Return [x, y] of the center of cell containing provided text 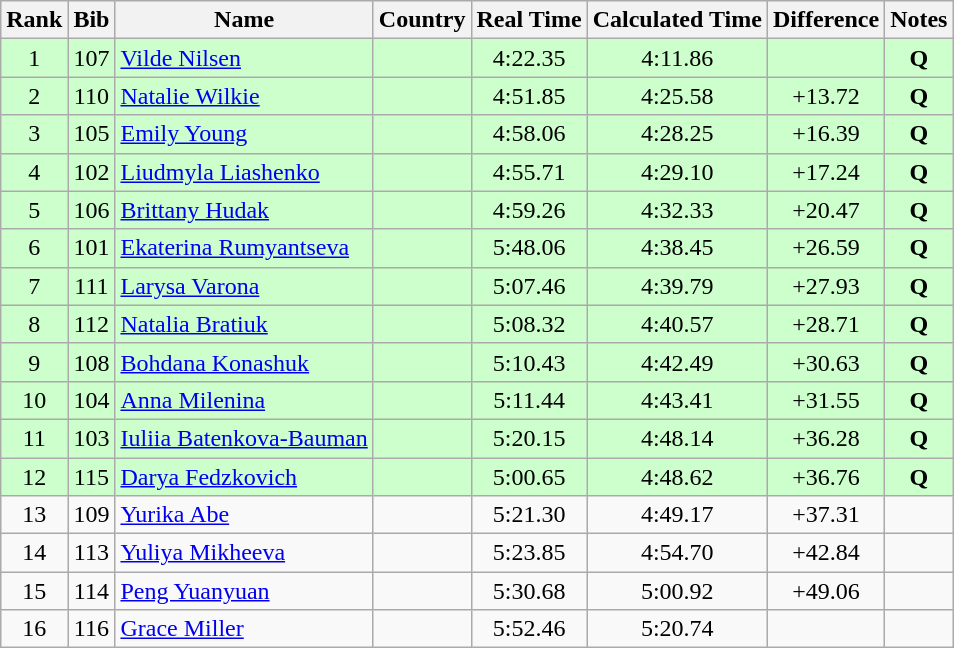
+30.63 [826, 362]
13 [34, 515]
Bohdana Konashuk [244, 362]
Peng Yuanyuan [244, 591]
Country [422, 20]
108 [92, 362]
Darya Fedzkovich [244, 477]
+49.06 [826, 591]
104 [92, 400]
3 [34, 134]
+26.59 [826, 248]
5:10.43 [529, 362]
4:43.41 [677, 400]
5:30.68 [529, 591]
5 [34, 210]
4 [34, 172]
103 [92, 438]
+20.47 [826, 210]
9 [34, 362]
5:00.92 [677, 591]
5:48.06 [529, 248]
14 [34, 553]
4:40.57 [677, 324]
6 [34, 248]
Liudmyla Liashenko [244, 172]
4:11.86 [677, 58]
113 [92, 553]
Natalie Wilkie [244, 96]
Emily Young [244, 134]
10 [34, 400]
4:55.71 [529, 172]
Rank [34, 20]
4:28.25 [677, 134]
+36.28 [826, 438]
5:07.46 [529, 286]
+16.39 [826, 134]
2 [34, 96]
4:29.10 [677, 172]
7 [34, 286]
+36.76 [826, 477]
+31.55 [826, 400]
102 [92, 172]
Bib [92, 20]
Difference [826, 20]
Anna Milenina [244, 400]
4:48.62 [677, 477]
4:48.14 [677, 438]
+28.71 [826, 324]
Ekaterina Rumyantseva [244, 248]
109 [92, 515]
111 [92, 286]
5:23.85 [529, 553]
Iuliia Batenkova-Bauman [244, 438]
4:51.85 [529, 96]
12 [34, 477]
106 [92, 210]
4:22.35 [529, 58]
5:20.74 [677, 629]
110 [92, 96]
4:38.45 [677, 248]
4:32.33 [677, 210]
4:25.58 [677, 96]
+42.84 [826, 553]
5:52.46 [529, 629]
107 [92, 58]
8 [34, 324]
116 [92, 629]
Natalia Bratiuk [244, 324]
5:20.15 [529, 438]
Vilde Nilsen [244, 58]
15 [34, 591]
5:11.44 [529, 400]
105 [92, 134]
5:21.30 [529, 515]
+13.72 [826, 96]
Notes [919, 20]
4:49.17 [677, 515]
4:58.06 [529, 134]
4:59.26 [529, 210]
+37.31 [826, 515]
11 [34, 438]
112 [92, 324]
Larysa Varona [244, 286]
Grace Miller [244, 629]
115 [92, 477]
1 [34, 58]
4:42.49 [677, 362]
Calculated Time [677, 20]
Brittany Hudak [244, 210]
Yurika Abe [244, 515]
Real Time [529, 20]
5:08.32 [529, 324]
Yuliya Mikheeva [244, 553]
5:00.65 [529, 477]
4:39.79 [677, 286]
+27.93 [826, 286]
+17.24 [826, 172]
16 [34, 629]
101 [92, 248]
114 [92, 591]
4:54.70 [677, 553]
Name [244, 20]
